Scan for the cell matching the given text and deliver its (X, Y) coordinate at center. 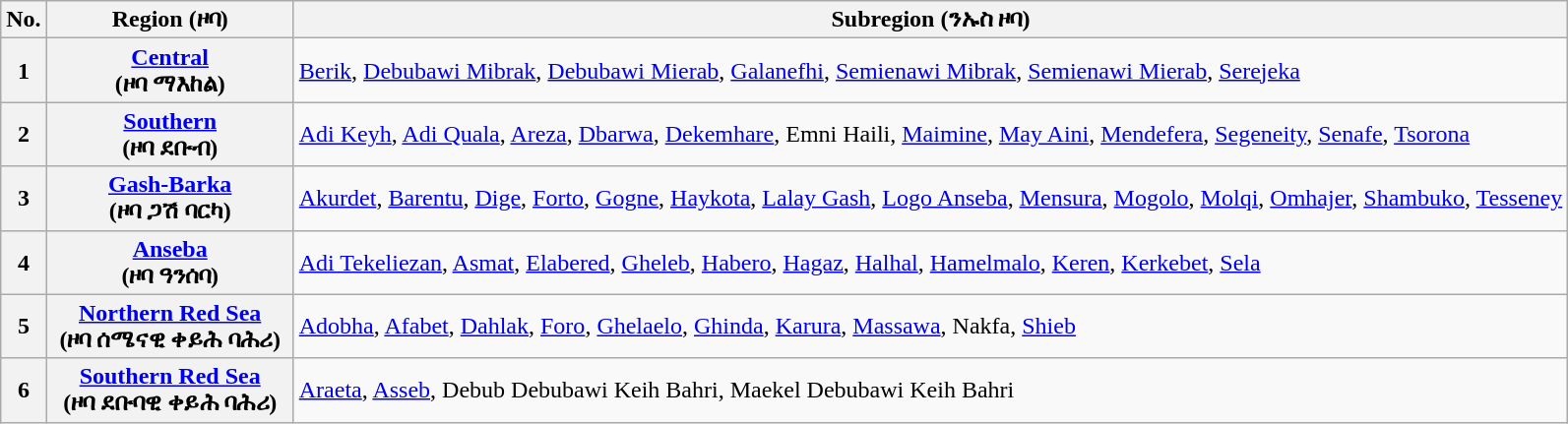
Akurdet, Barentu, Dige, Forto, Gogne, Haykota, Lalay Gash, Logo Anseba, Mensura, Mogolo, Molqi, Omhajer, Shambuko, Tesseney (931, 199)
Southern(ዞባ ደቡብ) (169, 134)
3 (24, 199)
Berik, Debubawi Mibrak, Debubawi Mierab, Galanefhi, Semienawi Mibrak, Semienawi Mierab, Serejeka (931, 71)
Adobha, Afabet, Dahlak, Foro, Ghelaelo, Ghinda, Karura, Massawa, Nakfa, Shieb (931, 327)
5 (24, 327)
Gash-Barka(ዞባ ጋሽ ባርካ) (169, 199)
2 (24, 134)
Adi Tekeliezan, Asmat, Elabered, Gheleb, Habero, Hagaz, Halhal, Hamelmalo, Keren, Kerkebet, Sela (931, 262)
No. (24, 20)
4 (24, 262)
Southern Red Sea(ዞባ ደቡባዊ ቀይሕ ባሕሪ) (169, 390)
Anseba(ዞባ ዓንሰባ) (169, 262)
Subregion (ንኡስ ዞባ) (931, 20)
1 (24, 71)
Adi Keyh, Adi Quala, Areza, Dbarwa, Dekemhare, Emni Haili, Maimine, May Aini, Mendefera, Segeneity, Senafe, Tsorona (931, 134)
Araeta, Asseb, Debub Debubawi Keih Bahri, Maekel Debubawi Keih Bahri (931, 390)
Northern Red Sea(ዞባ ሰሜናዊ ቀይሕ ባሕሪ) (169, 327)
Region (ዞባ) (169, 20)
6 (24, 390)
Central(ዞባ ማእከል) (169, 71)
